Return (x, y) of the center of cell containing provided text 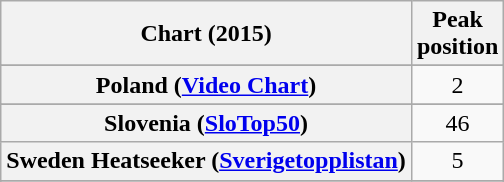
46 (457, 123)
Sweden Heatseeker (Sverigetopplistan) (206, 161)
Peakposition (457, 34)
Slovenia (SloTop50) (206, 123)
2 (457, 85)
5 (457, 161)
Poland (Video Chart) (206, 85)
Chart (2015) (206, 34)
